Return the [x, y] coordinate for the center point of the cell that contains the specified text.  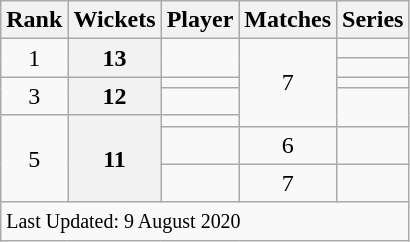
13 [114, 58]
5 [34, 158]
Last Updated: 9 August 2020 [205, 221]
3 [34, 96]
Matches [288, 20]
11 [114, 158]
12 [114, 96]
Series [373, 20]
1 [34, 58]
Player [200, 20]
Wickets [114, 20]
6 [288, 145]
Rank [34, 20]
